Output the [X, Y] coordinate of the center of the cell containing the given text.  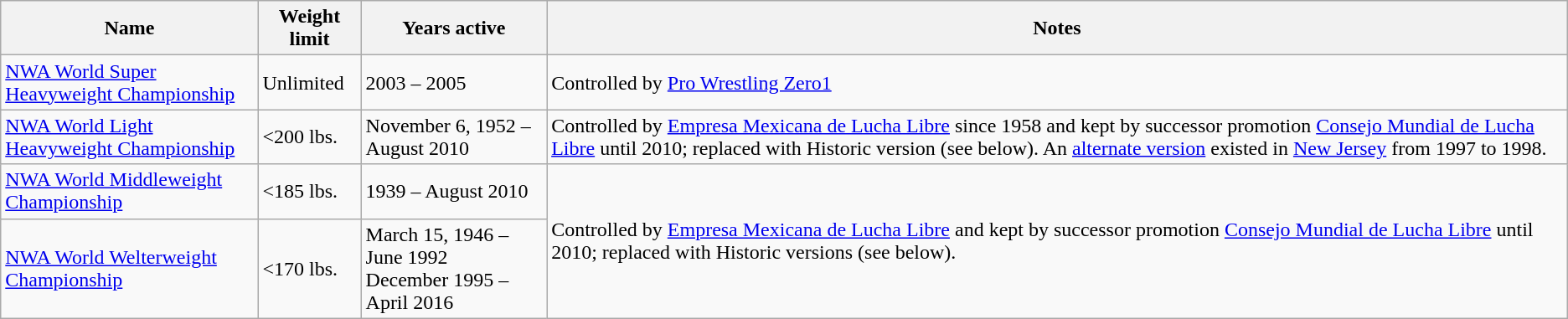
Controlled by Pro Wrestling Zero1 [1057, 82]
1939 – August 2010 [454, 191]
November 6, 1952 – August 2010 [454, 137]
Unlimited [310, 82]
Name [129, 28]
March 15, 1946 – June 1992December 1995 – April 2016 [454, 268]
2003 – 2005 [454, 82]
NWA World Light Heavyweight Championship [129, 137]
Notes [1057, 28]
NWA World Middleweight Championship [129, 191]
<170 lbs. [310, 268]
NWA World Welterweight Championship [129, 268]
<200 lbs. [310, 137]
Years active [454, 28]
<185 lbs. [310, 191]
NWA World Super Heavyweight Championship [129, 82]
Weight limit [310, 28]
